Return [x, y] of the center of cell containing provided text 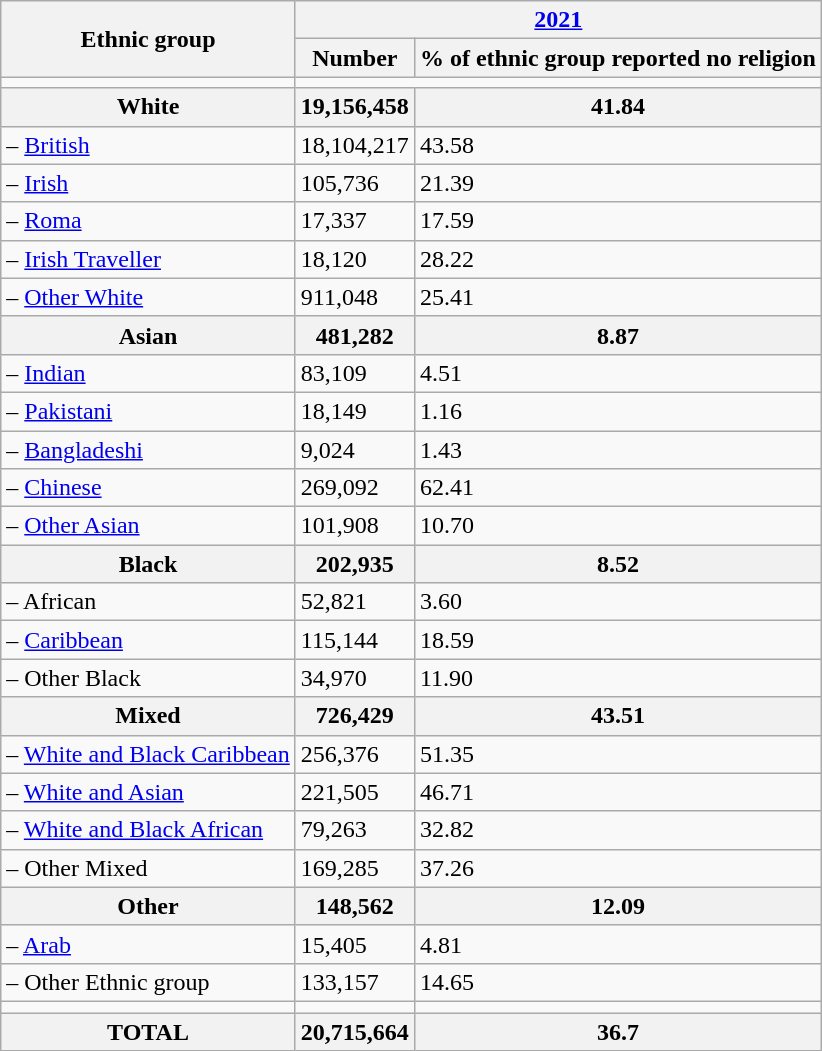
18,104,217 [354, 145]
169,285 [354, 868]
– Bangladeshi [148, 449]
15,405 [354, 944]
– Caribbean [148, 640]
481,282 [354, 335]
2021 [558, 20]
% of ethnic group reported no religion [618, 58]
– British [148, 145]
Other [148, 906]
221,505 [354, 792]
11.90 [618, 678]
– White and Black African [148, 830]
– Roma [148, 221]
Black [148, 564]
3.60 [618, 602]
– Chinese [148, 488]
– Pakistani [148, 411]
79,263 [354, 830]
– Arab [148, 944]
18.59 [618, 640]
9,024 [354, 449]
Ethnic group [148, 39]
– Other White [148, 297]
46.71 [618, 792]
17,337 [354, 221]
43.58 [618, 145]
269,092 [354, 488]
Asian [148, 335]
– White and Black Caribbean [148, 754]
62.41 [618, 488]
14.65 [618, 982]
10.70 [618, 526]
256,376 [354, 754]
4.51 [618, 373]
105,736 [354, 183]
– White and Asian [148, 792]
202,935 [354, 564]
– Other Black [148, 678]
32.82 [618, 830]
28.22 [618, 259]
4.81 [618, 944]
25.41 [618, 297]
– Other Asian [148, 526]
41.84 [618, 107]
– Irish [148, 183]
– Other Mixed [148, 868]
20,715,664 [354, 1031]
21.39 [618, 183]
Mixed [148, 716]
Number [354, 58]
– Indian [148, 373]
43.51 [618, 716]
115,144 [354, 640]
36.7 [618, 1031]
133,157 [354, 982]
– Irish Traveller [148, 259]
1.16 [618, 411]
White [148, 107]
8.87 [618, 335]
148,562 [354, 906]
101,908 [354, 526]
37.26 [618, 868]
18,120 [354, 259]
726,429 [354, 716]
– Other Ethnic group [148, 982]
8.52 [618, 564]
34,970 [354, 678]
83,109 [354, 373]
1.43 [618, 449]
17.59 [618, 221]
TOTAL [148, 1031]
911,048 [354, 297]
51.35 [618, 754]
19,156,458 [354, 107]
18,149 [354, 411]
– African [148, 602]
52,821 [354, 602]
12.09 [618, 906]
